For the text-containing cell, return its midpoint in (x, y) coordinate format. 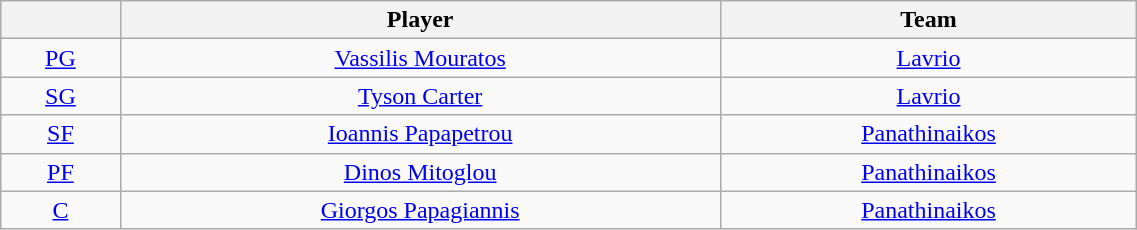
C (60, 210)
Ioannis Papapetrou (420, 134)
Player (420, 20)
Giorgos Papagiannis (420, 210)
SG (60, 96)
Team (928, 20)
Tyson Carter (420, 96)
SF (60, 134)
PF (60, 172)
Vassilis Mouratos (420, 58)
Dinos Mitoglou (420, 172)
PG (60, 58)
